For the text-containing cell, return its midpoint in (x, y) coordinate format. 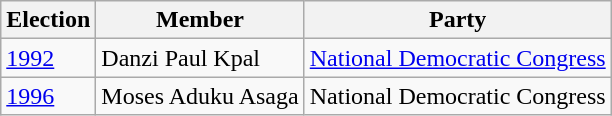
Party (458, 20)
Election (48, 20)
Member (200, 20)
Moses Aduku Asaga (200, 96)
1996 (48, 96)
Danzi Paul Kpal (200, 58)
1992 (48, 58)
